Find where the given text appears and provide that cell's center as (x, y) coordinate. 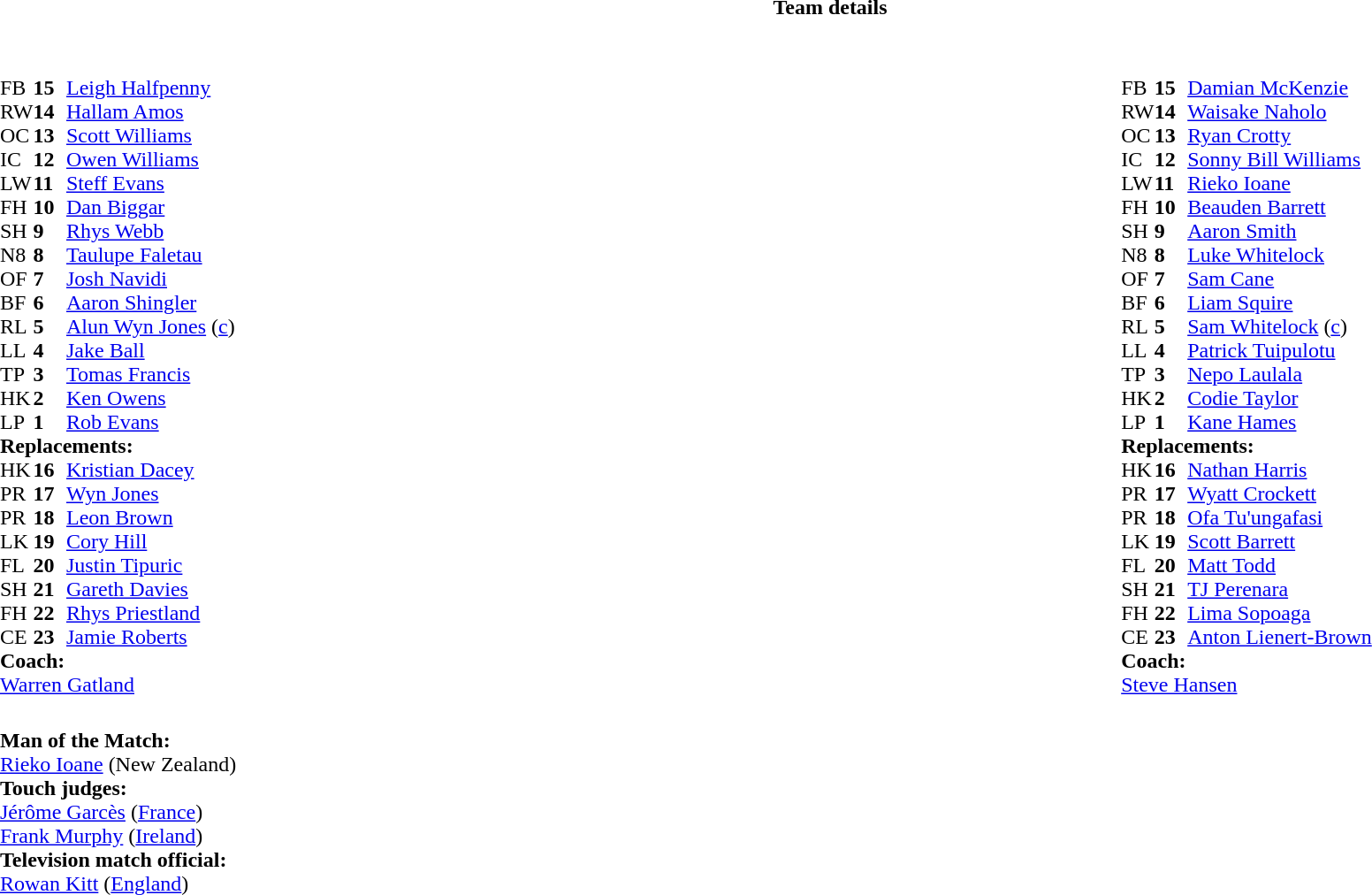
Jake Ball (150, 350)
Cory Hill (150, 541)
Leon Brown (150, 518)
Steff Evans (150, 184)
Dan Biggar (150, 207)
TJ Perenara (1280, 589)
Ryan Crotty (1280, 136)
Leigh Halfpenny (150, 88)
Rhys Priestland (150, 614)
Codie Taylor (1280, 398)
Jamie Roberts (150, 637)
Sonny Bill Williams (1280, 159)
Patrick Tuipulotu (1280, 350)
Beauden Barrett (1280, 207)
Wyn Jones (150, 493)
Matt Todd (1280, 566)
Liam Squire (1280, 302)
Kristian Dacey (150, 470)
Justin Tipuric (150, 566)
Kane Hames (1280, 423)
Aaron Shingler (150, 302)
Steve Hansen (1246, 685)
Rob Evans (150, 423)
Ofa Tu'ungafasi (1280, 518)
Anton Lienert-Brown (1280, 637)
Sam Whitelock (c) (1280, 327)
Ken Owens (150, 398)
Lima Sopoaga (1280, 614)
Hallam Amos (150, 111)
Luke Whitelock (1280, 255)
Scott Barrett (1280, 541)
Owen Williams (150, 159)
Rhys Webb (150, 232)
Aaron Smith (1280, 232)
Taulupe Faletau (150, 255)
Rieko Ioane (1280, 184)
Josh Navidi (150, 279)
Scott Williams (150, 136)
Tomas Francis (150, 375)
Sam Cane (1280, 279)
Wyatt Crockett (1280, 493)
Nepo Laulala (1280, 375)
Waisake Naholo (1280, 111)
Warren Gatland (118, 685)
Nathan Harris (1280, 470)
Gareth Davies (150, 589)
Alun Wyn Jones (c) (150, 327)
Damian McKenzie (1280, 88)
